Provide the (x, y) coordinate of the cell's center where the given text is located.  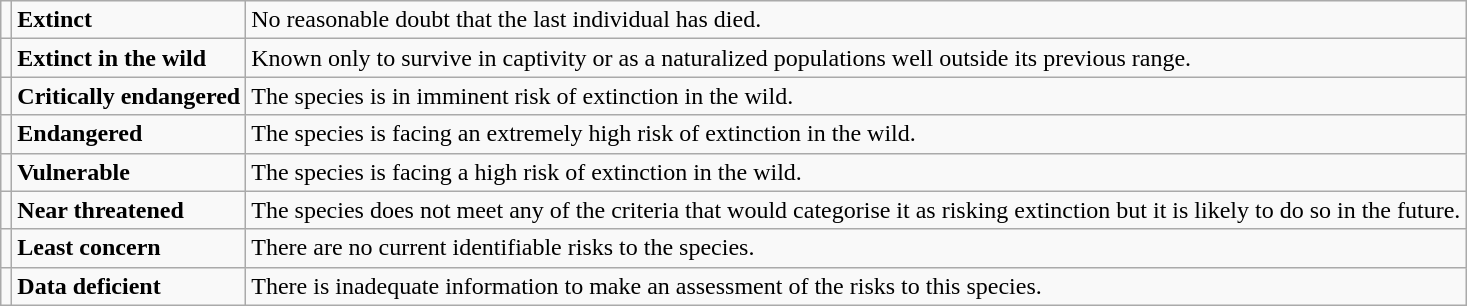
Least concern (129, 248)
Data deficient (129, 286)
Vulnerable (129, 172)
The species is in imminent risk of extinction in the wild. (856, 96)
The species is facing a high risk of extinction in the wild. (856, 172)
The species is facing an extremely high risk of extinction in the wild. (856, 134)
No reasonable doubt that the last individual has died. (856, 20)
Extinct (129, 20)
There is inadequate information to make an assessment of the risks to this species. (856, 286)
Known only to survive in captivity or as a naturalized populations well outside its previous range. (856, 58)
There are no current identifiable risks to the species. (856, 248)
The species does not meet any of the criteria that would categorise it as risking extinction but it is likely to do so in the future. (856, 210)
Extinct in the wild (129, 58)
Critically endangered (129, 96)
Near threatened (129, 210)
Endangered (129, 134)
